Return [X, Y] of the center of cell containing provided text 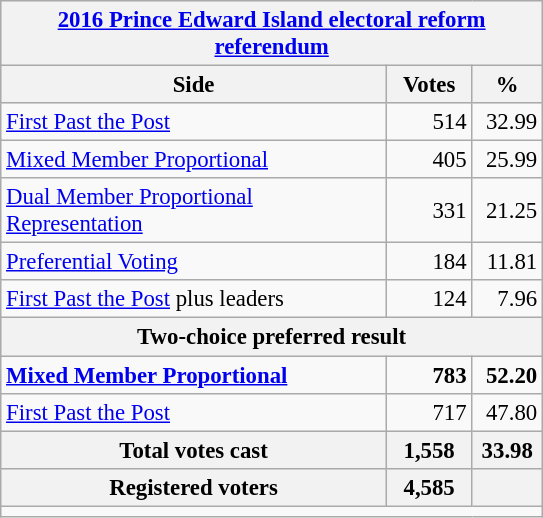
47.80 [508, 412]
33.98 [508, 450]
184 [429, 262]
7.96 [508, 299]
4,585 [429, 487]
11.81 [508, 262]
Total votes cast [194, 450]
32.99 [508, 122]
Preferential Voting [194, 262]
Two-choice preferred result [272, 337]
52.20 [508, 375]
331 [429, 210]
514 [429, 122]
First Past the Post plus leaders [194, 299]
25.99 [508, 160]
124 [429, 299]
1,558 [429, 450]
Votes [429, 85]
21.25 [508, 210]
717 [429, 412]
Side [194, 85]
2016 Prince Edward Island electoral reform referendum [272, 34]
% [508, 85]
405 [429, 160]
Registered voters [194, 487]
783 [429, 375]
Dual Member Proportional Representation [194, 210]
